Extract the [X, Y] coordinate from the center of the cell holding the provided text.  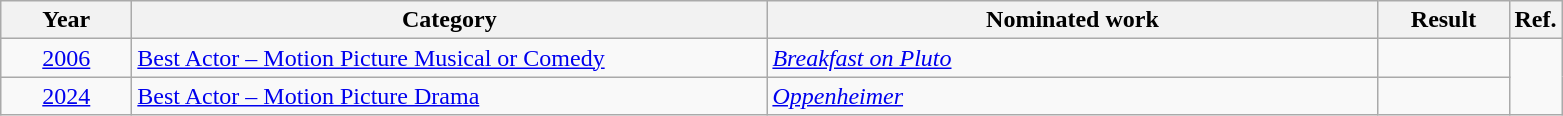
Category [450, 20]
2024 [66, 96]
Oppenheimer [1072, 96]
Best Actor – Motion Picture Drama [450, 96]
Breakfast on Pluto [1072, 58]
Nominated work [1072, 20]
2006 [66, 58]
Result [1444, 20]
Ref. [1536, 20]
Year [66, 20]
Best Actor – Motion Picture Musical or Comedy [450, 58]
